Provide the (X, Y) coordinate of the cell's center where the given text is located.  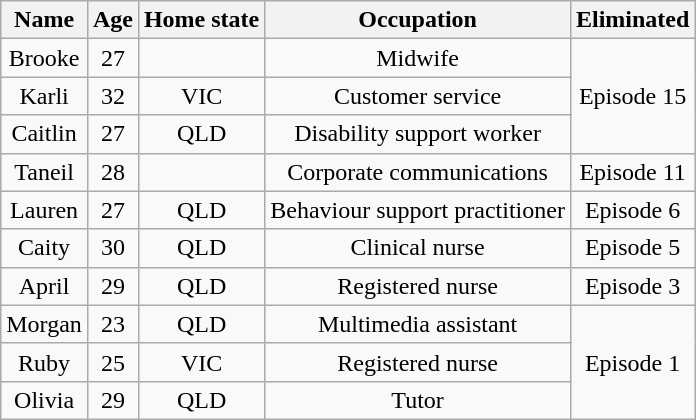
Olivia (44, 400)
Home state (201, 20)
Episode 15 (632, 96)
Behaviour support practitioner (418, 210)
Episode 5 (632, 248)
Age (112, 20)
Episode 3 (632, 286)
Tutor (418, 400)
Lauren (44, 210)
Brooke (44, 58)
Morgan (44, 324)
32 (112, 96)
25 (112, 362)
28 (112, 172)
Customer service (418, 96)
Name (44, 20)
Caitlin (44, 134)
Midwife (418, 58)
Episode 11 (632, 172)
Ruby (44, 362)
23 (112, 324)
Eliminated (632, 20)
Episode 1 (632, 362)
Episode 6 (632, 210)
Caity (44, 248)
April (44, 286)
Multimedia assistant (418, 324)
Disability support worker (418, 134)
Karli (44, 96)
Corporate communications (418, 172)
Taneil (44, 172)
30 (112, 248)
Clinical nurse (418, 248)
Occupation (418, 20)
